Search for the cell housing the specified text and yield its (X, Y) center coordinate. 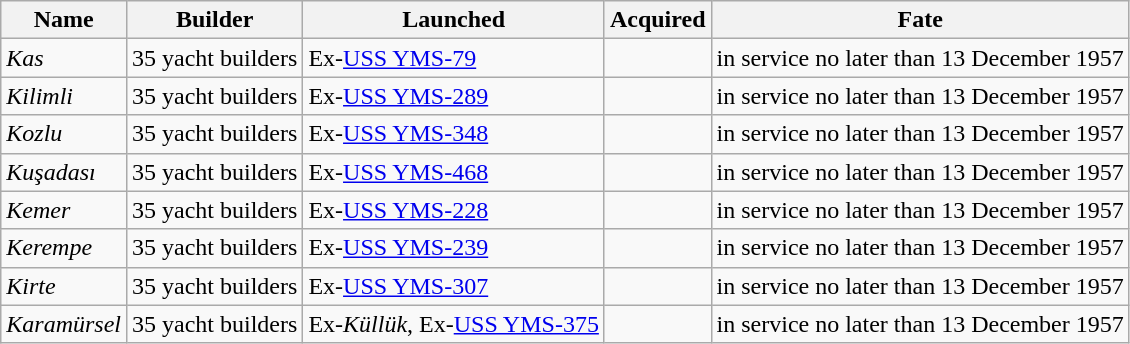
Ex-USS YMS-228 (454, 210)
Kuşadası (64, 172)
Karamürsel (64, 324)
Ex-USS YMS-348 (454, 134)
Ex-USS YMS-289 (454, 96)
Ex-Küllük, Ex-USS YMS-375 (454, 324)
Kilimli (64, 96)
Ex-USS YMS-468 (454, 172)
Kemer (64, 210)
Ex-USS YMS-307 (454, 286)
Launched (454, 20)
Kas (64, 58)
Fate (920, 20)
Kozlu (64, 134)
Ex-USS YMS-239 (454, 248)
Acquired (658, 20)
Ex-USS YMS-79 (454, 58)
Kirte (64, 286)
Kerempe (64, 248)
Builder (214, 20)
Name (64, 20)
